Return (X, Y) of the center of cell containing provided text 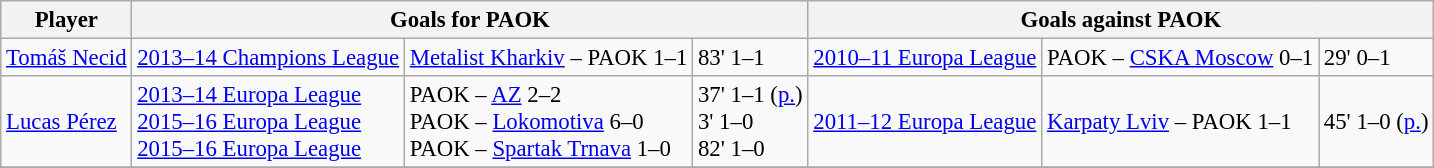
2011–12 Europa League (925, 122)
Goals for PAOK (470, 20)
Metalist Kharkiv – PAOK 1–1 (548, 58)
2013–14 Europa League2015–16 Europa League2015–16 Europa League (268, 122)
2013–14 Champions League (268, 58)
37' 1–1 (p.)3' 1–082' 1–0 (750, 122)
PAOK – CSKA Moscow 0–1 (1180, 58)
Player (66, 20)
45' 1–0 (p.) (1376, 122)
29' 0–1 (1376, 58)
83' 1–1 (750, 58)
Karpaty Lviv – PAOK 1–1 (1180, 122)
Goals against PAOK (1121, 20)
Tomáš Necid (66, 58)
PAOK – AZ 2–2PAOK – Lokomotiva 6–0PAOK – Spartak Trnava 1–0 (548, 122)
2010–11 Europa League (925, 58)
Lucas Pérez (66, 122)
